Identify which cell holds the provided text, then report its [X, Y] central coordinate. 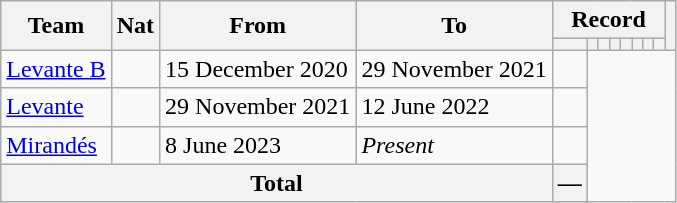
Team [56, 26]
To [454, 26]
From [258, 26]
15 December 2020 [258, 69]
Nat [135, 26]
12 June 2022 [454, 107]
Present [454, 145]
Record [608, 20]
— [570, 183]
Mirandés [56, 145]
Levante B [56, 69]
Total [276, 183]
Levante [56, 107]
8 June 2023 [258, 145]
